Find where the given text appears and provide that cell's center as (X, Y) coordinate. 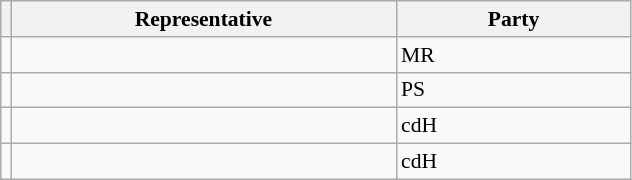
PS (514, 90)
MR (514, 55)
Representative (204, 19)
Party (514, 19)
